Determine the (X, Y) coordinate at the center of the cell enclosing the given text.  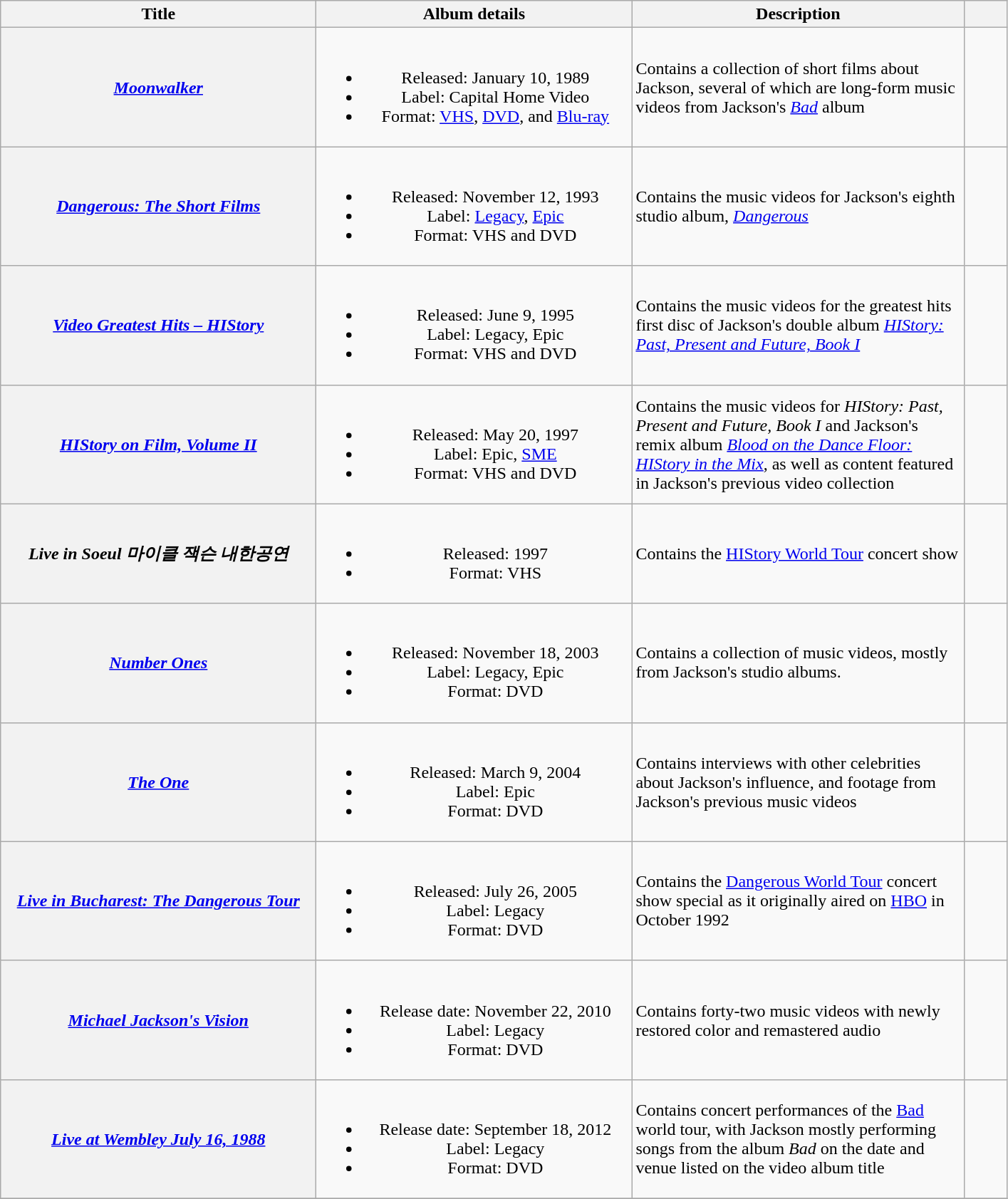
Released: June 9, 1995Label: Legacy, EpicFormat: VHS and DVD (474, 325)
Number Ones (158, 663)
Dangerous: The Short Films (158, 207)
Released: November 12, 1993Label: Legacy, EpicFormat: VHS and DVD (474, 207)
Moonwalker (158, 87)
Release date: September 18, 2012Label: LegacyFormat: DVD (474, 1138)
Live in Soeul 마이클 잭슨 내한공연 (158, 554)
Contains interviews with other celebrities about Jackson's influence, and footage from Jackson's previous music videos (798, 782)
Contains a collection of short films about Jackson, several of which are long-form music videos from Jackson's Bad album (798, 87)
Live in Bucharest: The Dangerous Tour (158, 900)
Released: November 18, 2003Label: Legacy, EpicFormat: DVD (474, 663)
Contains the HIStory World Tour concert show (798, 554)
Album details (474, 14)
Title (158, 14)
Released: July 26, 2005Label: LegacyFormat: DVD (474, 900)
Contains a collection of music videos, mostly from Jackson's studio albums. (798, 663)
Released: 1997Format: VHS (474, 554)
Contains forty-two music videos with newly restored color and remastered audio (798, 1020)
Contains the music videos for the greatest hits first disc of Jackson's double album HIStory: Past, Present and Future, Book I (798, 325)
Video Greatest Hits – HIStory (158, 325)
Michael Jackson's Vision (158, 1020)
Released: May 20, 1997Label: Epic, SMEFormat: VHS and DVD (474, 445)
Contains the music videos for Jackson's eighth studio album, Dangerous (798, 207)
Live at Wembley July 16, 1988 (158, 1138)
Description (798, 14)
Released: March 9, 2004Label: EpicFormat: DVD (474, 782)
Released: January 10, 1989Label: Capital Home VideoFormat: VHS, DVD, and Blu-ray (474, 87)
HIStory on Film, Volume II (158, 445)
Release date: November 22, 2010Label: LegacyFormat: DVD (474, 1020)
Contains the Dangerous World Tour concert show special as it originally aired on HBO in October 1992 (798, 900)
The One (158, 782)
